Capture the cell that displays the provided text and extract its [x, y] central coordinate. 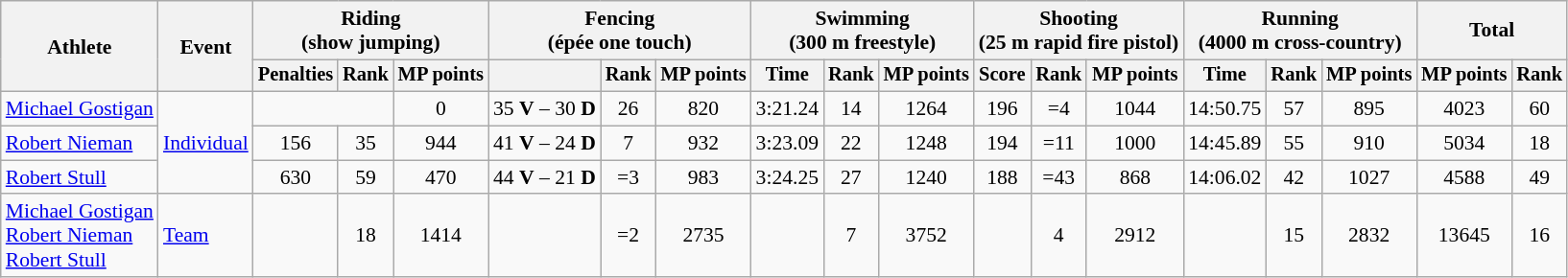
16 [1539, 236]
=3 [629, 177]
Robert Nieman [80, 144]
1240 [927, 177]
14:50.75 [1224, 109]
15 [1294, 236]
60 [1539, 109]
1414 [441, 236]
Team [205, 236]
44 V – 21 D [545, 177]
Athlete [80, 46]
Score [1002, 76]
Michael Gostigan [80, 109]
820 [702, 109]
194 [1002, 144]
932 [702, 144]
27 [851, 177]
3752 [927, 236]
59 [366, 177]
49 [1539, 177]
3:23.09 [787, 144]
5034 [1464, 144]
983 [702, 177]
2912 [1134, 236]
=2 [629, 236]
22 [851, 144]
1027 [1368, 177]
Running(4000 m cross-country) [1299, 31]
0 [441, 109]
2832 [1368, 236]
4023 [1464, 109]
Individual [205, 144]
55 [1294, 144]
Total [1491, 31]
4588 [1464, 177]
Penalties [296, 76]
13645 [1464, 236]
Robert Stull [80, 177]
35 V – 30 D [545, 109]
=11 [1058, 144]
26 [629, 109]
895 [1368, 109]
14:06.02 [1224, 177]
14 [851, 109]
1264 [927, 109]
Michael GostiganRobert NiemanRobert Stull [80, 236]
14:45.89 [1224, 144]
=43 [1058, 177]
Shooting(25 m rapid fire pistol) [1079, 31]
2735 [702, 236]
196 [1002, 109]
4 [1058, 236]
1248 [927, 144]
=4 [1058, 109]
156 [296, 144]
Event [205, 46]
41 V – 24 D [545, 144]
944 [441, 144]
630 [296, 177]
Fencing(épée one touch) [620, 31]
1044 [1134, 109]
188 [1002, 177]
1000 [1134, 144]
868 [1134, 177]
Riding(show jumping) [370, 31]
470 [441, 177]
42 [1294, 177]
3:21.24 [787, 109]
35 [366, 144]
910 [1368, 144]
3:24.25 [787, 177]
57 [1294, 109]
Swimming(300 m freestyle) [863, 31]
